Identify which cell holds the provided text, then report its (X, Y) central coordinate. 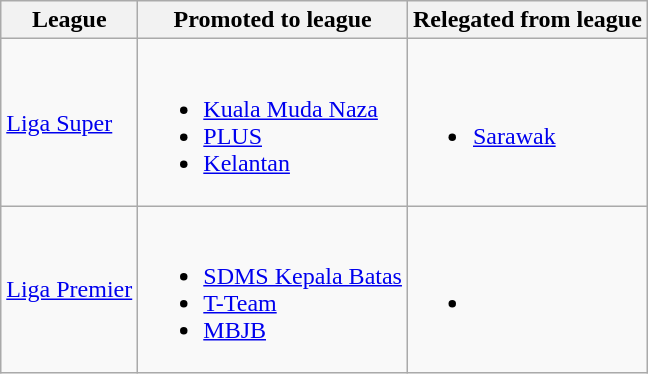
Liga Super (70, 122)
Promoted to league (273, 20)
Liga Premier (70, 290)
SDMS Kepala BatasT-TeamMBJB (273, 290)
League (70, 20)
Relegated from league (527, 20)
Sarawak (527, 122)
Kuala Muda NazaPLUSKelantan (273, 122)
